From the cell containing the given text, extract its center point as [x, y] coordinate. 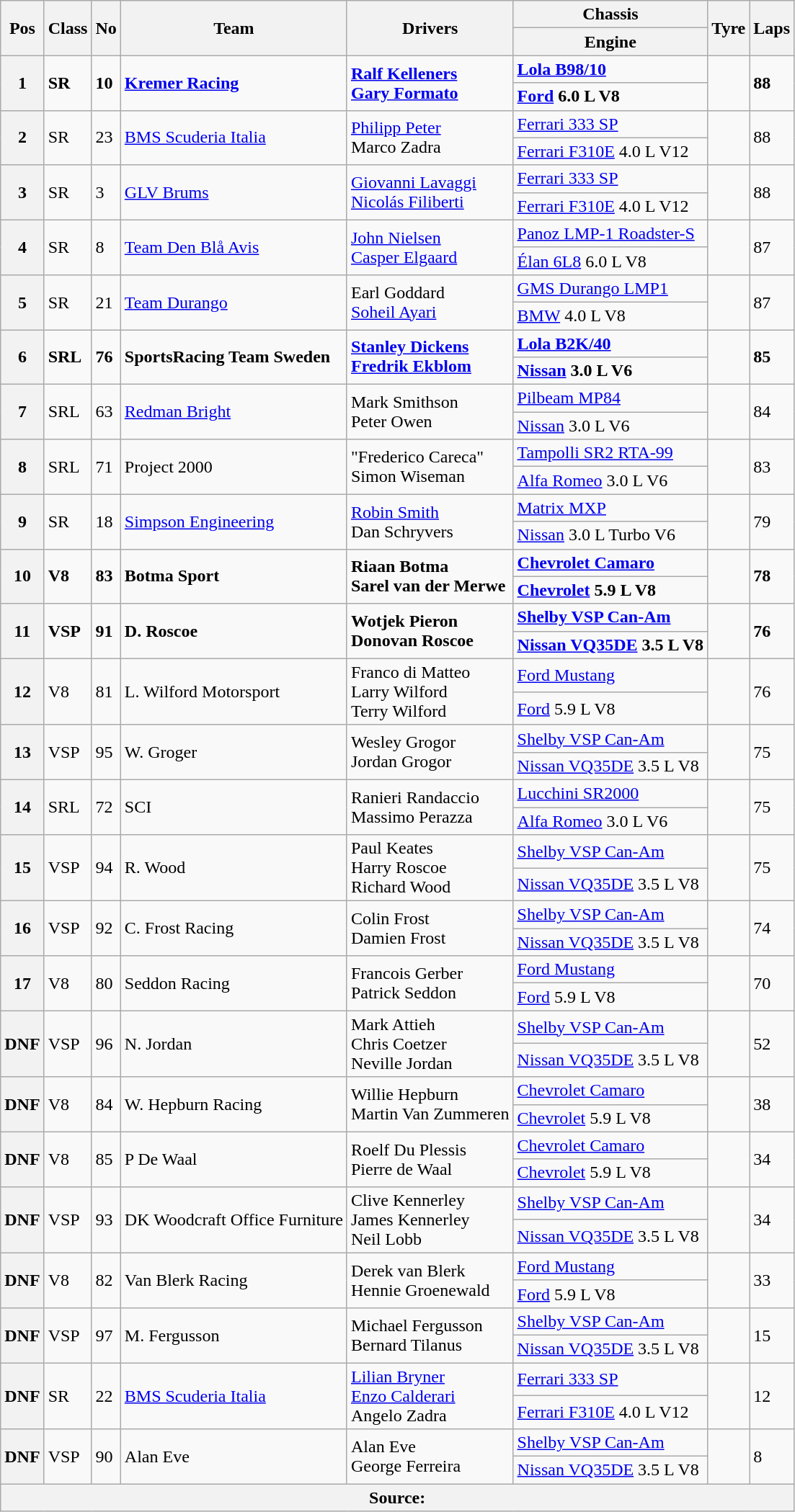
Ralf Kelleners Gary Formato [430, 83]
Giovanni Lavaggi Nicolás Filiberti [430, 192]
93 [106, 1220]
Francois Gerber Patrick Seddon [430, 983]
Stanley Dickens Fredrik Ekblom [430, 357]
Alan Eve [234, 1457]
90 [106, 1457]
Riaan Botma Sarel van der Merwe [430, 576]
Lola B98/10 [610, 69]
Lucchini SR2000 [610, 793]
Robin Smith Dan Schryvers [430, 522]
80 [106, 983]
BMW 4.0 L V8 [610, 316]
W. Hepburn Racing [234, 1104]
Lola B2K/40 [610, 344]
Van Blerk Racing [234, 1280]
"Frederico Careca" Simon Wiseman [430, 467]
38 [772, 1104]
33 [772, 1280]
R. Wood [234, 868]
Alan Eve George Ferreira [430, 1457]
John Nielsen Casper Elgaard [430, 247]
91 [106, 631]
Lilian Bryner Enzo Calderari Angelo Zadra [430, 1396]
N. Jordan [234, 1044]
96 [106, 1044]
81 [106, 692]
Ford 6.0 L V8 [610, 97]
Chassis [610, 14]
D. Roscoe [234, 631]
74 [772, 929]
GLV Brums [234, 192]
4 [22, 247]
Nissan 3.0 L Turbo V6 [610, 535]
Drivers [430, 28]
2 [22, 138]
Kremer Racing [234, 83]
1 [22, 83]
70 [772, 983]
No [106, 28]
Wotjek Pieron Donovan Roscoe [430, 631]
Team [234, 28]
11 [22, 631]
Willie Hepburn Martin Van Zummeren [430, 1104]
GMS Durango LMP1 [610, 288]
18 [106, 522]
Clive Kennerley James Kennerley Neil Lobb [430, 1220]
Project 2000 [234, 467]
Derek van Blerk Hennie Groenewald [430, 1280]
Élan 6L8 6.0 L V8 [610, 261]
Wesley Grogor Jordan Grogor [430, 752]
Laps [772, 28]
Tyre [729, 28]
Tampolli SR2 RTA-99 [610, 453]
78 [772, 576]
Class [68, 28]
Simpson Engineering [234, 522]
Redman Bright [234, 412]
21 [106, 302]
Team Den Blå Avis [234, 247]
94 [106, 868]
Philipp Peter Marco Zadra [430, 138]
Team Durango [234, 302]
Source: [398, 1498]
71 [106, 467]
22 [106, 1396]
9 [22, 522]
Mark Smithson Peter Owen [430, 412]
Earl Goddard Soheil Ayari [430, 302]
Seddon Racing [234, 983]
SportsRacing Team Sweden [234, 357]
DK Woodcraft Office Furniture [234, 1220]
Franco di Matteo Larry Wilford Terry Wilford [430, 692]
72 [106, 807]
W. Groger [234, 752]
13 [22, 752]
6 [22, 357]
Engine [610, 42]
14 [22, 807]
7 [22, 412]
L. Wilford Motorsport [234, 692]
16 [22, 929]
Botma Sport [234, 576]
Colin Frost Damien Frost [430, 929]
79 [772, 522]
SCI [234, 807]
Paul Keates Harry Roscoe Richard Wood [430, 868]
5 [22, 302]
23 [106, 138]
Michael Fergusson Bernard Tilanus [430, 1335]
92 [106, 929]
52 [772, 1044]
Ranieri Randaccio Massimo Perazza [430, 807]
82 [106, 1280]
17 [22, 983]
Pilbeam MP84 [610, 398]
Roelf Du Plessis Pierre de Waal [430, 1159]
Matrix MXP [610, 508]
C. Frost Racing [234, 929]
M. Fergusson [234, 1335]
Mark Attieh Chris Coetzer Neville Jordan [430, 1044]
95 [106, 752]
97 [106, 1335]
Panoz LMP-1 Roadster-S [610, 233]
P De Waal [234, 1159]
Pos [22, 28]
63 [106, 412]
